From the cell containing the given text, extract its center point as (X, Y) coordinate. 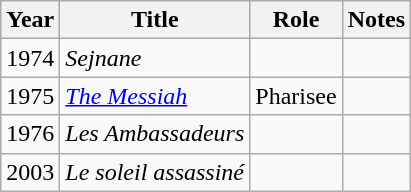
Role (296, 20)
2003 (30, 172)
Les Ambassadeurs (155, 134)
Pharisee (296, 96)
Sejnane (155, 58)
Year (30, 20)
1974 (30, 58)
1975 (30, 96)
The Messiah (155, 96)
Title (155, 20)
1976 (30, 134)
Notes (376, 20)
Le soleil assassiné (155, 172)
